Capture the cell that displays the provided text and extract its [x, y] central coordinate. 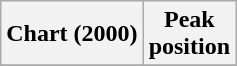
Peakposition [189, 34]
Chart (2000) [72, 34]
